Detect which cell encompasses the target text, then output its (X, Y) center coordinate. 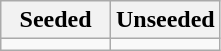
Seeded (56, 20)
Unseeded (165, 20)
